Extract the [x, y] coordinate from the center of the cell holding the provided text.  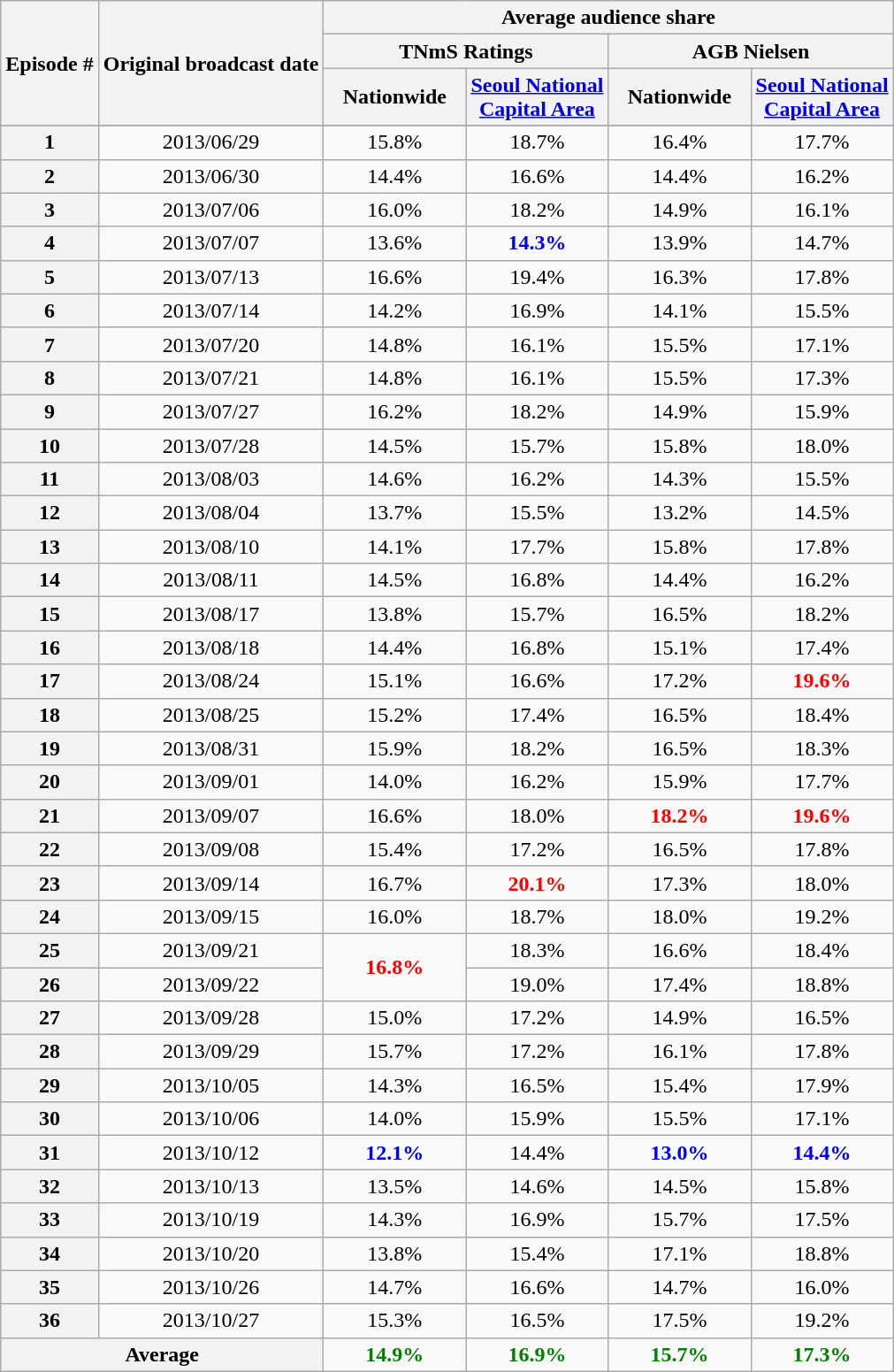
36 [50, 1321]
13.7% [394, 513]
2013/08/17 [210, 614]
2013/10/26 [210, 1287]
26 [50, 985]
AGB Nielsen [751, 51]
34 [50, 1253]
4 [50, 243]
25 [50, 950]
TNmS Ratings [466, 51]
17 [50, 681]
2013/08/18 [210, 648]
9 [50, 411]
8 [50, 378]
Episode # [50, 64]
31 [50, 1153]
2013/09/07 [210, 816]
2013/09/15 [210, 916]
18 [50, 715]
2013/07/27 [210, 411]
2013/09/28 [210, 1018]
Average audience share [608, 18]
20.1% [538, 883]
10 [50, 445]
15.3% [394, 1321]
2 [50, 176]
5 [50, 277]
28 [50, 1052]
16.3% [679, 277]
19.0% [538, 985]
2013/08/31 [210, 748]
15.2% [394, 715]
2013/08/11 [210, 580]
2013/10/20 [210, 1253]
13 [50, 547]
15.0% [394, 1018]
6 [50, 310]
14 [50, 580]
20 [50, 782]
2013/08/25 [210, 715]
2013/10/27 [210, 1321]
14.2% [394, 310]
2013/07/20 [210, 344]
2013/09/21 [210, 950]
30 [50, 1119]
12.1% [394, 1153]
2013/10/13 [210, 1186]
17.9% [822, 1085]
16 [50, 648]
13.9% [679, 243]
33 [50, 1220]
7 [50, 344]
2013/10/12 [210, 1153]
2013/10/19 [210, 1220]
2013/07/28 [210, 445]
Average [163, 1354]
13.6% [394, 243]
24 [50, 916]
15 [50, 614]
2013/06/30 [210, 176]
2013/07/14 [210, 310]
2013/10/06 [210, 1119]
3 [50, 210]
2013/09/08 [210, 849]
2013/09/29 [210, 1052]
13.2% [679, 513]
11 [50, 479]
2013/09/22 [210, 985]
2013/07/06 [210, 210]
2013/07/07 [210, 243]
23 [50, 883]
32 [50, 1186]
1 [50, 142]
2013/08/04 [210, 513]
19 [50, 748]
35 [50, 1287]
2013/08/24 [210, 681]
16.4% [679, 142]
2013/07/13 [210, 277]
2013/09/14 [210, 883]
2013/08/03 [210, 479]
2013/06/29 [210, 142]
22 [50, 849]
27 [50, 1018]
13.0% [679, 1153]
Original broadcast date [210, 64]
21 [50, 816]
19.4% [538, 277]
2013/08/10 [210, 547]
13.5% [394, 1186]
29 [50, 1085]
16.7% [394, 883]
2013/09/01 [210, 782]
12 [50, 513]
2013/10/05 [210, 1085]
2013/07/21 [210, 378]
